Search for the cell housing the specified text and yield its [x, y] center coordinate. 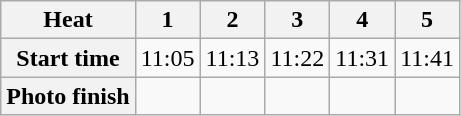
2 [232, 20]
5 [428, 20]
11:13 [232, 58]
4 [362, 20]
11:31 [362, 58]
3 [298, 20]
Heat [68, 20]
1 [168, 20]
11:41 [428, 58]
Start time [68, 58]
11:22 [298, 58]
11:05 [168, 58]
Photo finish [68, 96]
